Return (X, Y) of the center of cell containing provided text 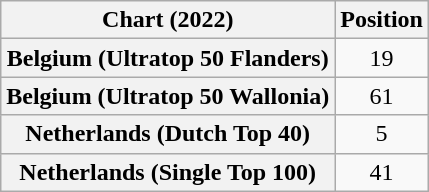
Belgium (Ultratop 50 Flanders) (168, 58)
Belgium (Ultratop 50 Wallonia) (168, 96)
Chart (2022) (168, 20)
Netherlands (Single Top 100) (168, 172)
19 (382, 58)
Netherlands (Dutch Top 40) (168, 134)
Position (382, 20)
5 (382, 134)
41 (382, 172)
61 (382, 96)
